Pinpoint the cell where the given text exists, returning its [x, y] midpoint coordinate. 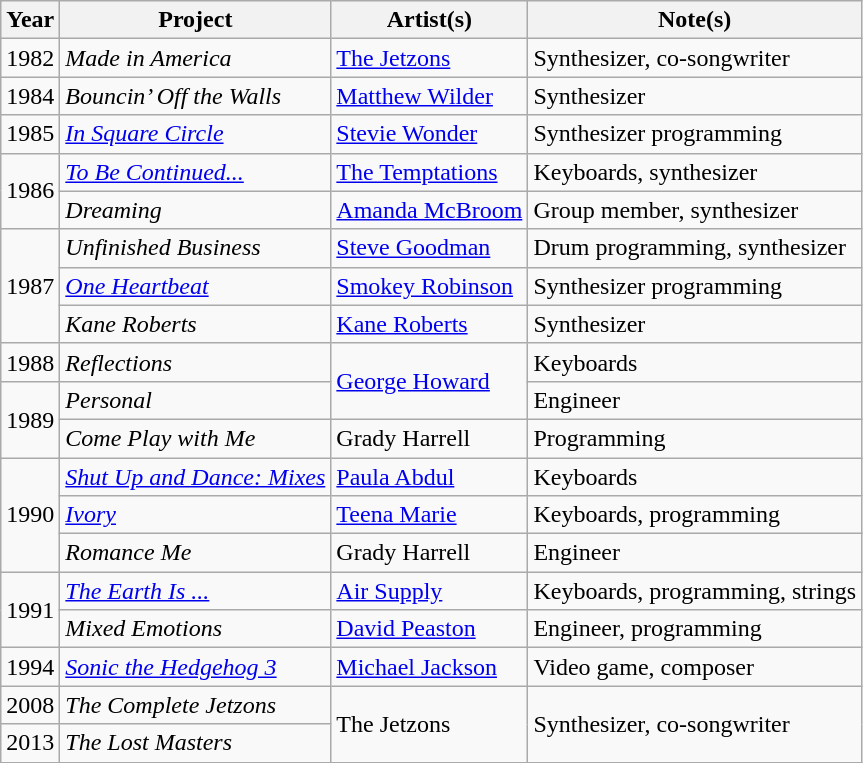
1994 [30, 667]
The Lost Masters [196, 743]
Michael Jackson [430, 667]
One Heartbeat [196, 286]
To Be Continued... [196, 172]
Drum programming, synthesizer [695, 248]
David Peaston [430, 629]
Air Supply [430, 591]
Engineer, programming [695, 629]
George Howard [430, 381]
Keyboards, programming, strings [695, 591]
Video game, composer [695, 667]
1988 [30, 362]
Artist(s) [430, 20]
In Square Circle [196, 134]
1989 [30, 419]
The Earth Is ... [196, 591]
1991 [30, 610]
1987 [30, 286]
1985 [30, 134]
1990 [30, 515]
Dreaming [196, 210]
Stevie Wonder [430, 134]
Bouncin’ Off the Walls [196, 96]
Matthew Wilder [430, 96]
Come Play with Me [196, 438]
Project [196, 20]
Sonic the Hedgehog 3 [196, 667]
Ivory [196, 515]
2013 [30, 743]
The Complete Jetzons [196, 705]
Note(s) [695, 20]
Paula Abdul [430, 477]
Keyboards, synthesizer [695, 172]
The Temptations [430, 172]
Keyboards, programming [695, 515]
Smokey Robinson [430, 286]
Steve Goodman [430, 248]
Reflections [196, 362]
Amanda McBroom [430, 210]
Shut Up and Dance: Mixes [196, 477]
Group member, synthesizer [695, 210]
Personal [196, 400]
Mixed Emotions [196, 629]
Programming [695, 438]
1984 [30, 96]
Teena Marie [430, 515]
Unfinished Business [196, 248]
Year [30, 20]
Romance Me [196, 553]
1986 [30, 191]
Made in America [196, 58]
1982 [30, 58]
2008 [30, 705]
